Locate the cell with the specified text and output its (X, Y) center coordinate. 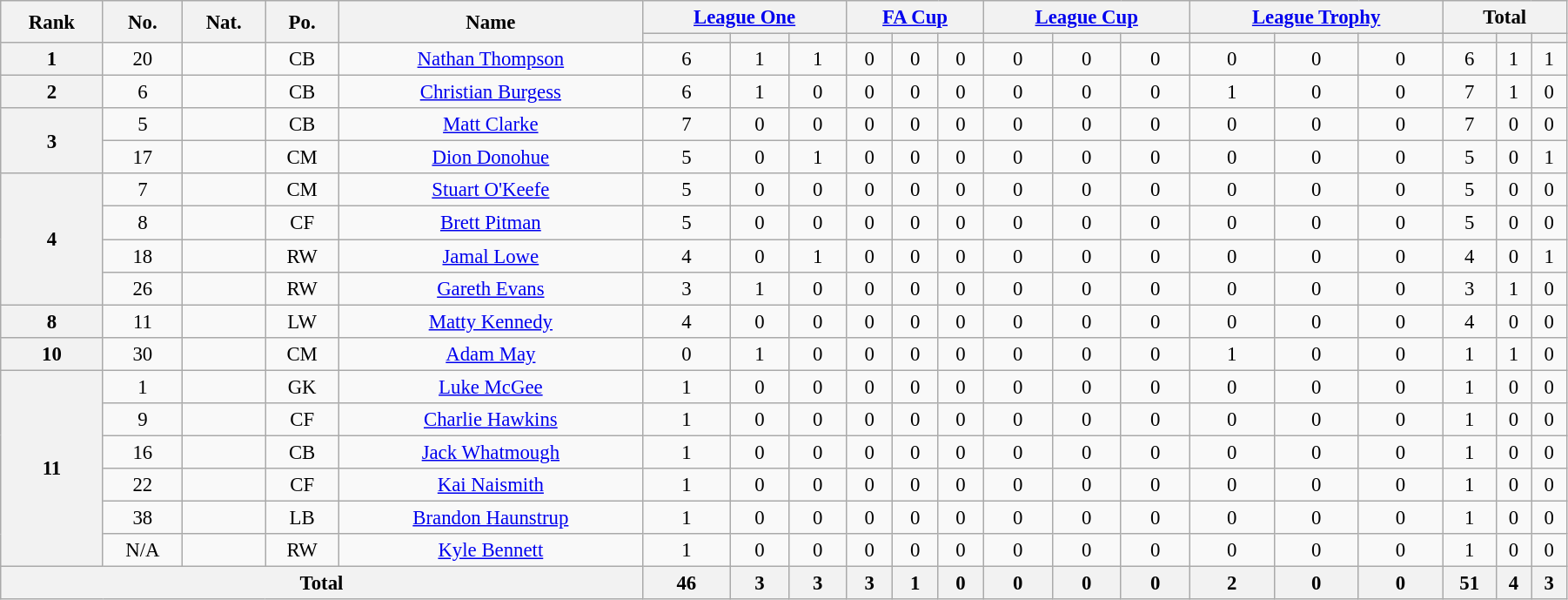
Jamal Lowe (491, 256)
LB (303, 517)
Po. (303, 22)
Name (491, 22)
Kai Naismith (491, 485)
GK (303, 387)
Brett Pitman (491, 223)
51 (1469, 583)
League Trophy (1316, 17)
Nat. (224, 22)
Nathan Thompson (491, 59)
20 (143, 59)
9 (143, 420)
Matty Kennedy (491, 321)
Kyle Bennett (491, 550)
League One (745, 17)
Luke McGee (491, 387)
46 (686, 583)
17 (143, 158)
10 (52, 354)
Matt Clarke (491, 125)
Brandon Haunstrup (491, 517)
Charlie Hawkins (491, 420)
League Cup (1086, 17)
Rank (52, 22)
Gareth Evans (491, 288)
Dion Donohue (491, 158)
N/A (143, 550)
18 (143, 256)
Adam May (491, 354)
Jack Whatmough (491, 452)
Stuart O'Keefe (491, 191)
No. (143, 22)
16 (143, 452)
22 (143, 485)
30 (143, 354)
FA Cup (915, 17)
Christian Burgess (491, 92)
LW (303, 321)
38 (143, 517)
26 (143, 288)
